For the text-containing cell, return its midpoint in (X, Y) coordinate format. 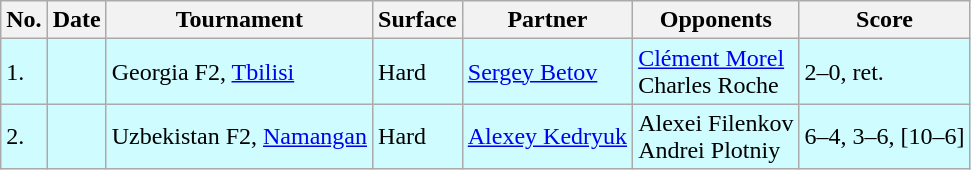
Alexey Kedryuk (547, 136)
Uzbekistan F2, Namangan (239, 136)
Date (76, 20)
Opponents (716, 20)
Sergey Betov (547, 72)
Georgia F2, Tbilisi (239, 72)
1. (24, 72)
Alexei Filenkov Andrei Plotniy (716, 136)
2. (24, 136)
Partner (547, 20)
No. (24, 20)
Tournament (239, 20)
2–0, ret. (884, 72)
Clément Morel Charles Roche (716, 72)
6–4, 3–6, [10–6] (884, 136)
Score (884, 20)
Surface (418, 20)
